Output the (x, y) coordinate of the center of the cell containing the given text.  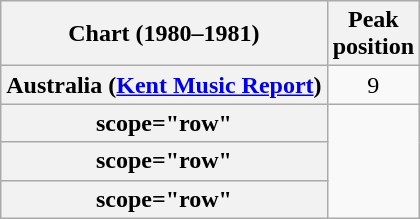
Chart (1980–1981) (164, 34)
Peakposition (373, 34)
Australia (Kent Music Report) (164, 85)
9 (373, 85)
